Identify which cell holds the provided text, then report its (x, y) central coordinate. 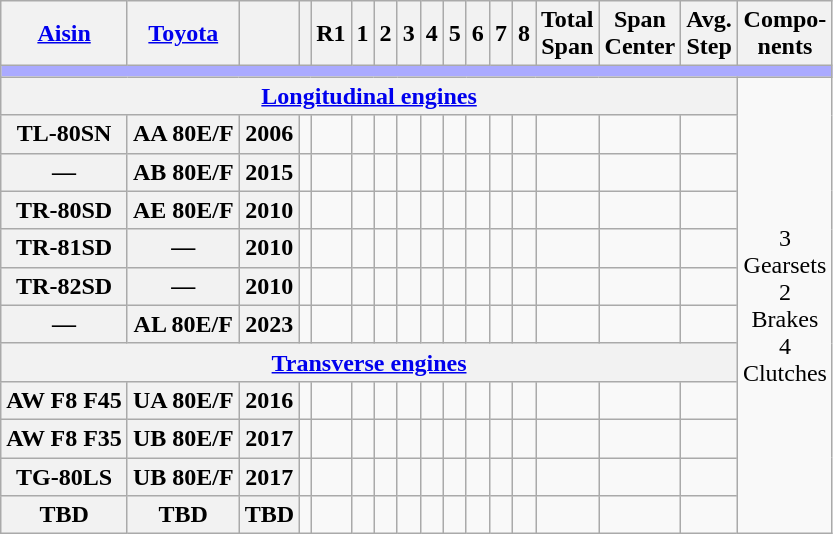
AW F8 F45 (64, 400)
AW F8 F35 (64, 438)
AE 80E/F (183, 210)
TR-80SD (64, 210)
TR-81SD (64, 248)
AA 80E/F (183, 134)
2 (386, 34)
2023 (269, 324)
Transverse engines (370, 362)
Toyota (183, 34)
TL-80SN (64, 134)
7 (500, 34)
R1 (331, 34)
TG-80LS (64, 477)
5 (454, 34)
Avg.Step (710, 34)
4 (432, 34)
1 (362, 34)
TR-82SD (64, 286)
SpanCenter (640, 34)
3 (408, 34)
3Gearsets2Brakes4Clutches (784, 306)
6 (478, 34)
TotalSpan (568, 34)
UA 80E/F (183, 400)
2015 (269, 172)
2006 (269, 134)
Longitudinal engines (370, 96)
Aisin (64, 34)
8 (524, 34)
2016 (269, 400)
AL 80E/F (183, 324)
Compo-nents (784, 34)
AB 80E/F (183, 172)
